From the cell containing the given text, extract its center point as [X, Y] coordinate. 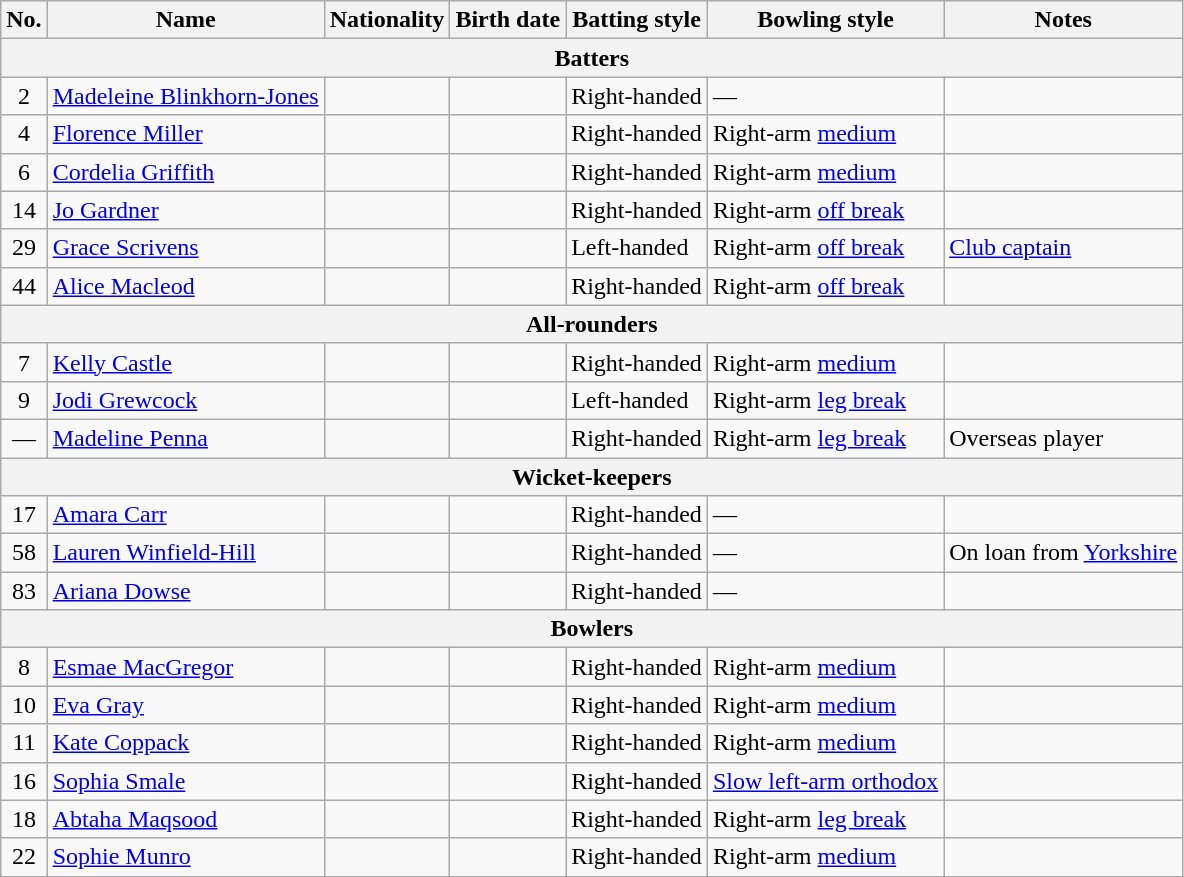
Alice Macleod [186, 286]
10 [24, 705]
Jo Gardner [186, 210]
Overseas player [1064, 438]
Wicket-keepers [592, 477]
Batters [592, 58]
11 [24, 743]
Madeline Penna [186, 438]
14 [24, 210]
All-rounders [592, 324]
Madeleine Blinkhorn-Jones [186, 96]
18 [24, 819]
2 [24, 96]
16 [24, 781]
Grace Scrivens [186, 248]
Batting style [637, 20]
Kate Coppack [186, 743]
Eva Gray [186, 705]
Sophia Smale [186, 781]
Birth date [508, 20]
9 [24, 400]
No. [24, 20]
Slow left-arm orthodox [825, 781]
7 [24, 362]
Bowling style [825, 20]
Abtaha Maqsood [186, 819]
58 [24, 553]
Florence Miller [186, 134]
Club captain [1064, 248]
Nationality [387, 20]
Amara Carr [186, 515]
83 [24, 591]
8 [24, 667]
Kelly Castle [186, 362]
44 [24, 286]
Lauren Winfield-Hill [186, 553]
29 [24, 248]
Sophie Munro [186, 857]
Ariana Dowse [186, 591]
22 [24, 857]
Bowlers [592, 629]
4 [24, 134]
Esmae MacGregor [186, 667]
17 [24, 515]
6 [24, 172]
On loan from Yorkshire [1064, 553]
Cordelia Griffith [186, 172]
Name [186, 20]
Notes [1064, 20]
Jodi Grewcock [186, 400]
